Output the (x, y) coordinate of the center of the cell containing the given text.  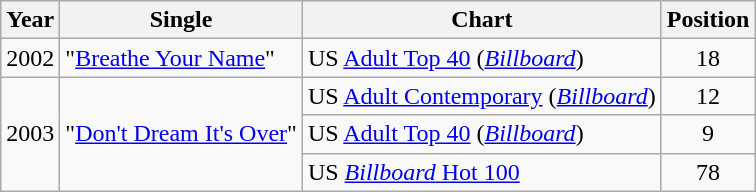
Single (182, 20)
18 (708, 58)
Position (708, 20)
"Breathe Your Name" (182, 58)
US Billboard Hot 100 (482, 172)
2003 (30, 134)
"Don't Dream It's Over" (182, 134)
2002 (30, 58)
12 (708, 96)
78 (708, 172)
Year (30, 20)
Chart (482, 20)
9 (708, 134)
US Adult Contemporary (Billboard) (482, 96)
